Output the (X, Y) coordinate of the center of the cell containing the given text.  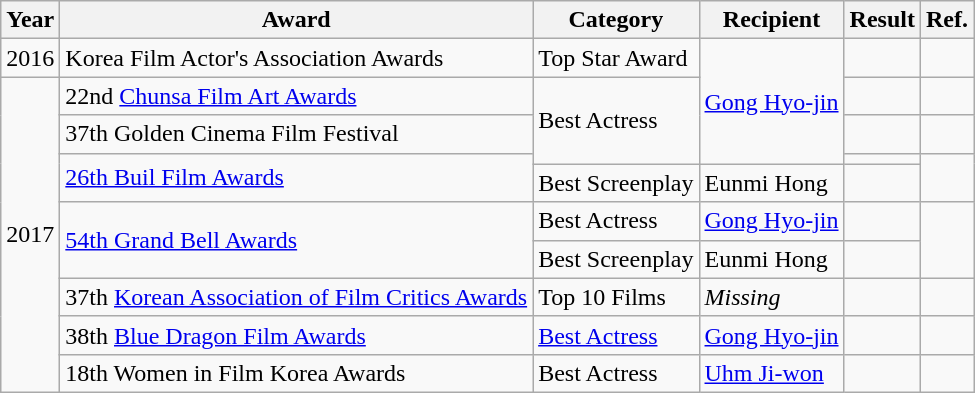
18th Women in Film Korea Awards (296, 373)
Top Star Award (616, 58)
Missing (772, 297)
38th Blue Dragon Film Awards (296, 335)
Category (616, 20)
Ref. (946, 20)
Uhm Ji-won (772, 373)
26th Buil Film Awards (296, 178)
37th Golden Cinema Film Festival (296, 134)
2017 (30, 235)
54th Grand Bell Awards (296, 240)
37th Korean Association of Film Critics Awards (296, 297)
Year (30, 20)
Recipient (772, 20)
Award (296, 20)
2016 (30, 58)
22nd Chunsa Film Art Awards (296, 96)
Result (882, 20)
Korea Film Actor's Association Awards (296, 58)
Top 10 Films (616, 297)
